Search for the cell housing the specified text and yield its (X, Y) center coordinate. 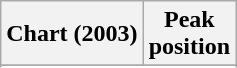
Chart (2003) (72, 34)
Peakposition (189, 34)
